For the text-containing cell, return its midpoint in [x, y] coordinate format. 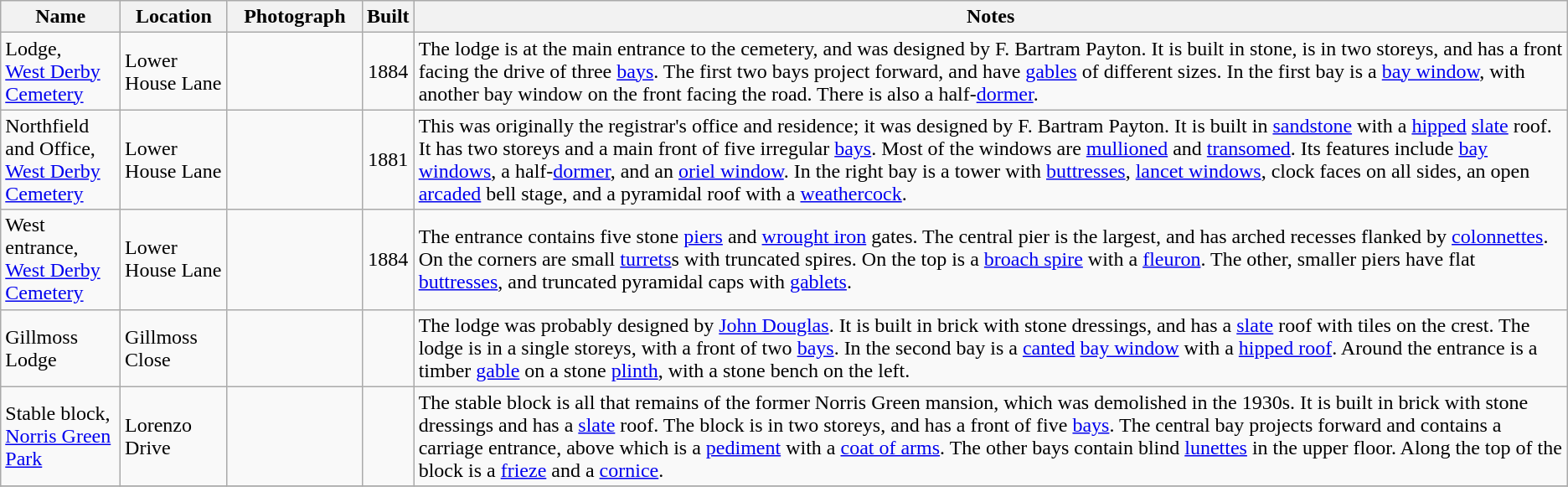
Photograph [295, 17]
Lorenzo Drive [174, 436]
Lodge,West Derby Cemetery [60, 71]
Built [388, 17]
Stable block,Norris Green Park [60, 436]
Northfield and Office,West Derby Cemetery [60, 159]
Location [174, 17]
Gillmoss Close [174, 348]
Notes [990, 17]
Gillmoss Lodge [60, 348]
1881 [388, 159]
Name [60, 17]
West entrance,West Derby Cemetery [60, 260]
